Scan for the cell matching the given text and deliver its (X, Y) coordinate at center. 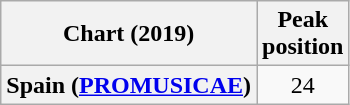
Chart (2019) (129, 34)
24 (303, 85)
Spain (PROMUSICAE) (129, 85)
Peakposition (303, 34)
